From the cell containing the given text, extract its center point as [x, y] coordinate. 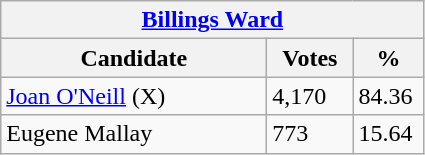
Candidate [134, 58]
Eugene Mallay [134, 134]
4,170 [310, 96]
773 [310, 134]
Votes [310, 58]
15.64 [388, 134]
Joan O'Neill (X) [134, 96]
84.36 [388, 96]
Billings Ward [212, 20]
% [388, 58]
